From the cell containing the given text, extract its center point as [X, Y] coordinate. 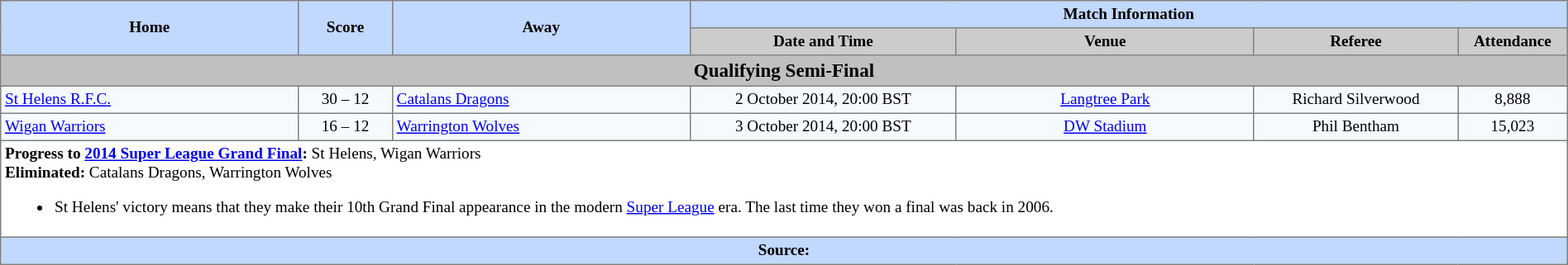
Away [541, 28]
Richard Silverwood [1355, 99]
Phil Bentham [1355, 127]
Qualifying Semi-Final [784, 71]
Langtree Park [1105, 99]
Home [150, 28]
15,023 [1513, 127]
Warrington Wolves [541, 127]
Venue [1105, 41]
Wigan Warriors [150, 127]
Match Information [1128, 15]
Source: [784, 251]
DW Stadium [1105, 127]
St Helens R.F.C. [150, 99]
Attendance [1513, 41]
Date and Time [823, 41]
2 October 2014, 20:00 BST [823, 99]
Catalans Dragons [541, 99]
Score [346, 28]
Referee [1355, 41]
16 – 12 [346, 127]
8,888 [1513, 99]
30 – 12 [346, 99]
3 October 2014, 20:00 BST [823, 127]
